Return [x, y] of the center of cell containing provided text 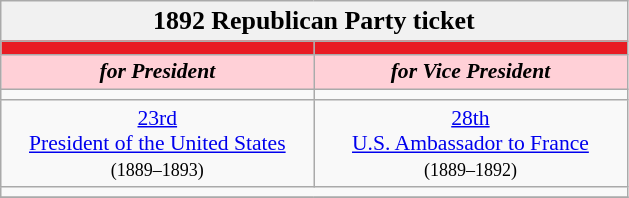
1892 Republican Party ticket [314, 21]
for President [158, 72]
for Vice President [470, 72]
28thU.S. Ambassador to France(1889–1892) [470, 144]
23rdPresident of the United States(1889–1893) [158, 144]
